From the cell containing the given text, extract its center point as (x, y) coordinate. 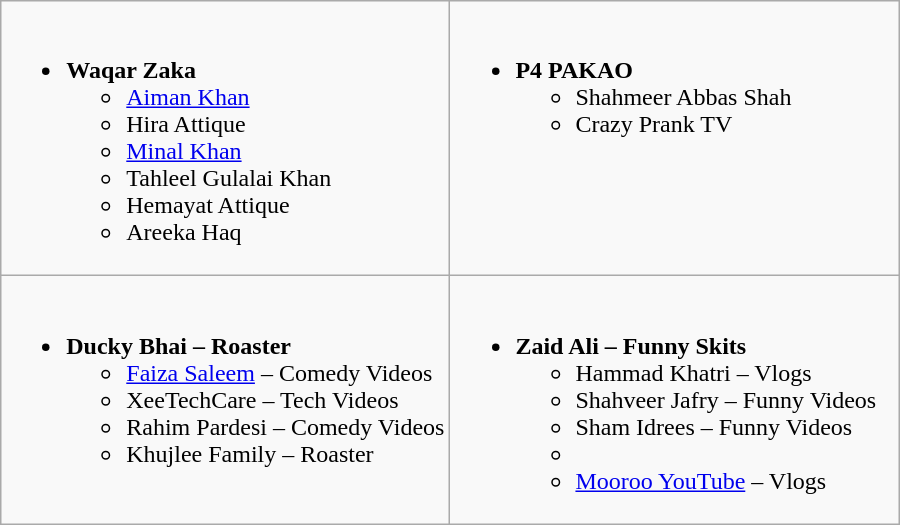
P4 PAKAOShahmeer Abbas ShahCrazy Prank TV (674, 138)
Ducky Bhai – RoasterFaiza Saleem – Comedy VideosXeeTechCare – Tech VideosRahim Pardesi – Comedy VideosKhujlee Family – Roaster (226, 400)
Waqar ZakaAiman KhanHira AttiqueMinal KhanTahleel Gulalai KhanHemayat AttiqueAreeka Haq (226, 138)
Zaid Ali – Funny SkitsHammad Khatri – VlogsShahveer Jafry – Funny VideosSham Idrees – Funny VideosMooroo YouTube – Vlogs (674, 400)
